Find where the given text appears and provide that cell's center as [X, Y] coordinate. 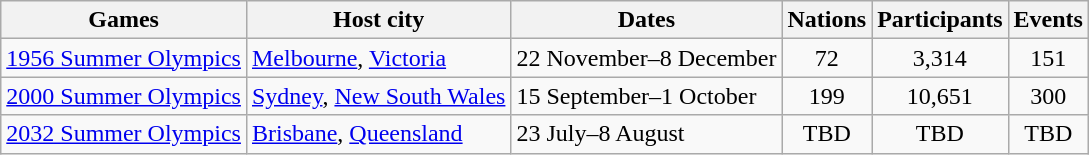
2000 Summer Olympics [124, 96]
Games [124, 20]
Melbourne, Victoria [378, 58]
23 July–8 August [646, 134]
2032 Summer Olympics [124, 134]
Events [1048, 20]
Participants [940, 20]
300 [1048, 96]
Brisbane, Queensland [378, 134]
Nations [827, 20]
199 [827, 96]
72 [827, 58]
Dates [646, 20]
15 September–1 October [646, 96]
Host city [378, 20]
151 [1048, 58]
1956 Summer Olympics [124, 58]
3,314 [940, 58]
Sydney, New South Wales [378, 96]
10,651 [940, 96]
22 November–8 December [646, 58]
